Detect which cell encompasses the target text, then output its (x, y) center coordinate. 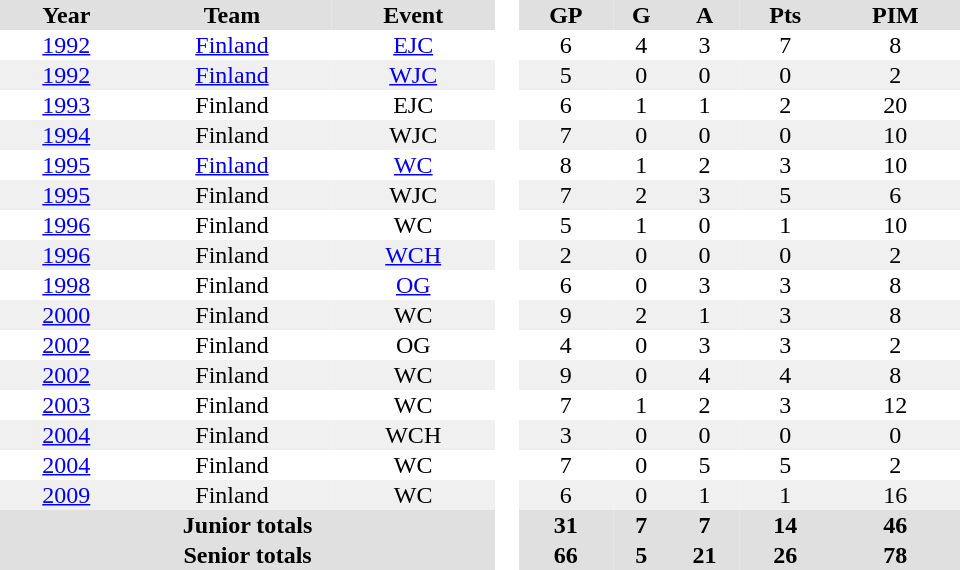
Junior totals (248, 525)
Senior totals (248, 555)
Pts (786, 15)
78 (896, 555)
1993 (66, 105)
31 (566, 525)
20 (896, 105)
14 (786, 525)
Team (232, 15)
Event (413, 15)
PIM (896, 15)
66 (566, 555)
2009 (66, 495)
Year (66, 15)
46 (896, 525)
16 (896, 495)
12 (896, 405)
GP (566, 15)
2003 (66, 405)
1994 (66, 135)
2000 (66, 315)
1998 (66, 285)
A (704, 15)
G (641, 15)
21 (704, 555)
26 (786, 555)
